Provide the (x, y) coordinate of the cell's center where the given text is located.  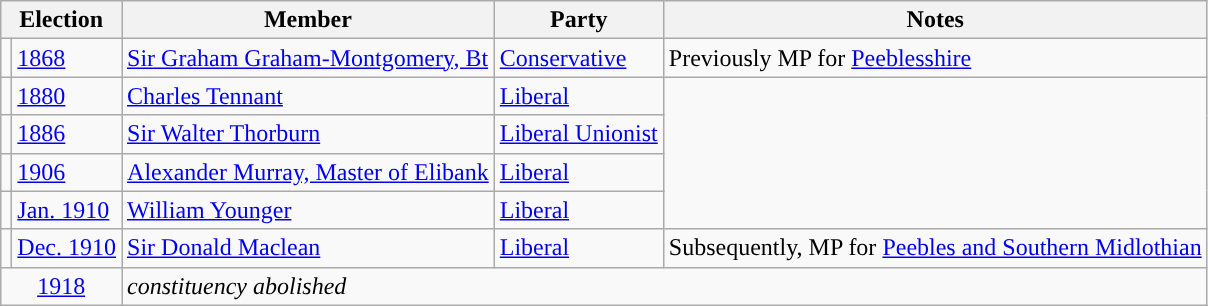
1886 (67, 134)
Previously MP for Peeblesshire (935, 58)
William Younger (308, 210)
Sir Graham Graham-Montgomery, Bt (308, 58)
Subsequently, MP for Peebles and Southern Midlothian (935, 248)
1880 (67, 96)
1906 (67, 172)
Jan. 1910 (67, 210)
Sir Walter Thorburn (308, 134)
constituency abolished (665, 286)
1918 (62, 286)
Party (578, 20)
Notes (935, 20)
Sir Donald Maclean (308, 248)
Dec. 1910 (67, 248)
Charles Tennant (308, 96)
1868 (67, 58)
Election (62, 20)
Member (308, 20)
Conservative (578, 58)
Alexander Murray, Master of Elibank (308, 172)
Liberal Unionist (578, 134)
